Scan for the cell matching the given text and deliver its [x, y] coordinate at center. 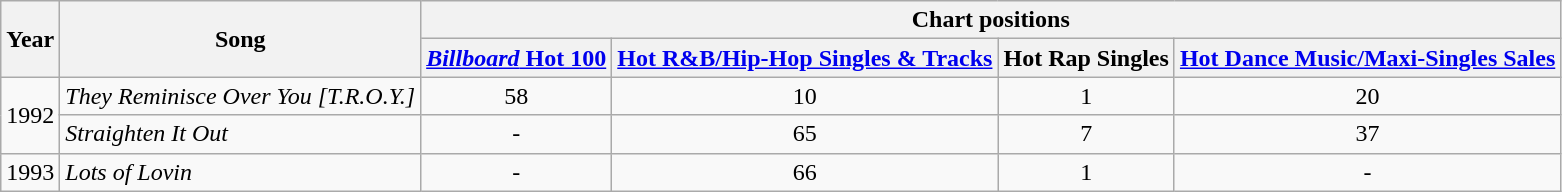
Hot Dance Music/Maxi-Singles Sales [1367, 58]
Hot R&B/Hip-Hop Singles & Tracks [805, 58]
Song [240, 39]
Chart positions [991, 20]
Hot Rap Singles [1086, 58]
1993 [30, 172]
Lots of Lovin [240, 172]
Year [30, 39]
65 [805, 134]
58 [516, 96]
7 [1086, 134]
66 [805, 172]
Billboard Hot 100 [516, 58]
They Reminisce Over You [T.R.O.Y.] [240, 96]
20 [1367, 96]
10 [805, 96]
Straighten It Out [240, 134]
37 [1367, 134]
1992 [30, 115]
